Identify which cell holds the provided text, then report its (X, Y) central coordinate. 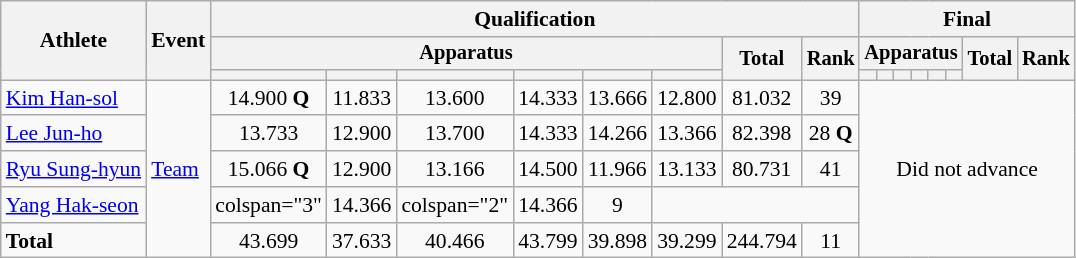
Qualification (534, 19)
Ryu Sung-hyun (74, 169)
Final (966, 19)
Kim Han-sol (74, 98)
Athlete (74, 40)
14.500 (548, 169)
13.133 (686, 169)
11.966 (618, 169)
39 (831, 98)
colspan="3" (268, 205)
15.066 Q (268, 169)
colspan="2" (454, 205)
13.666 (618, 98)
Yang Hak-seon (74, 205)
41 (831, 169)
9 (618, 205)
Event (178, 40)
28 Q (831, 134)
14.266 (618, 134)
82.398 (762, 134)
12.800 (686, 98)
13.166 (454, 169)
Team (178, 169)
13.600 (454, 98)
Did not advance (966, 169)
13.700 (454, 134)
80.731 (762, 169)
Lee Jun-ho (74, 134)
13.366 (686, 134)
11.833 (362, 98)
81.032 (762, 98)
13.733 (268, 134)
14.900 Q (268, 98)
